Return (x, y) of the center of cell containing provided text 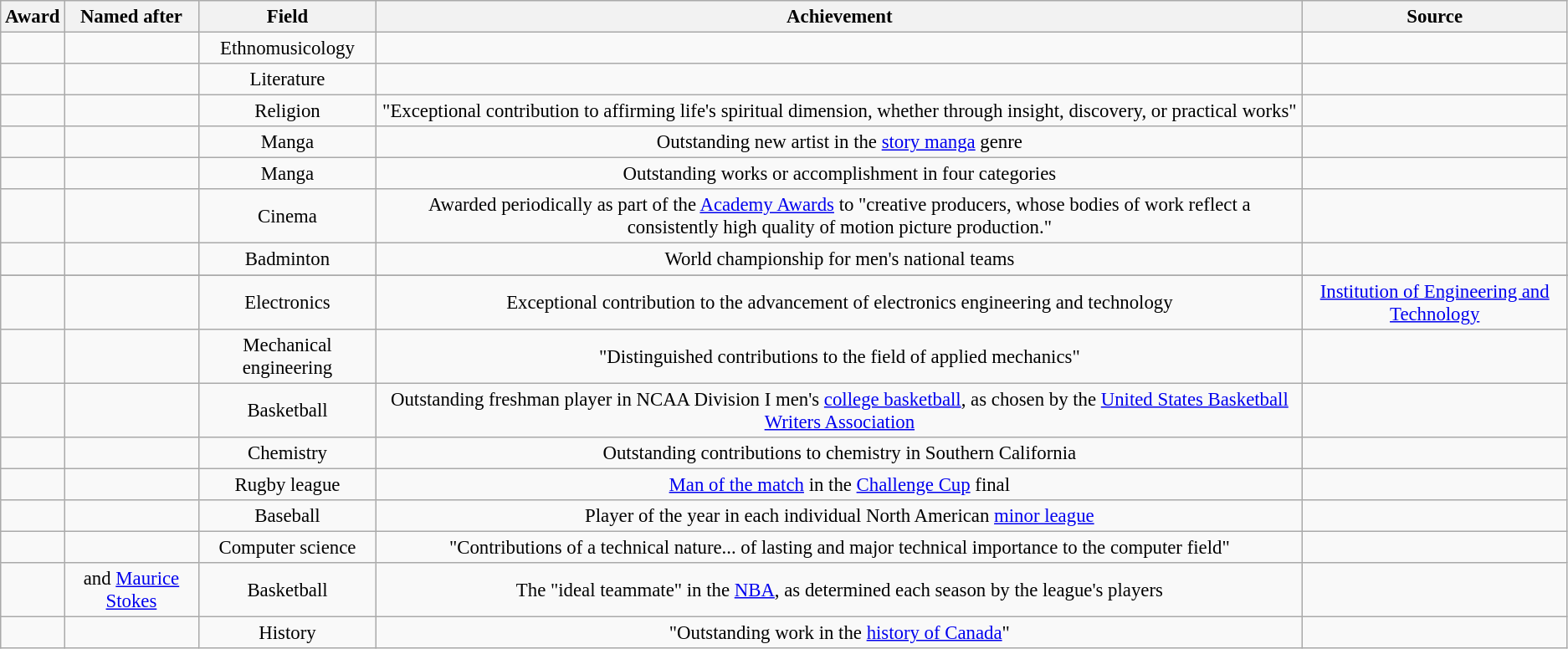
Electronics (288, 303)
Outstanding new artist in the story manga genre (840, 142)
Institution of Engineering and Technology (1435, 303)
Outstanding works or accomplishment in four categories (840, 174)
Man of the match in the Challenge Cup final (840, 484)
"Exceptional contribution to affirming life's spiritual dimension, whether through insight, discovery, or practical works" (840, 111)
Outstanding freshman player in NCAA Division I men's college basketball, as chosen by the United States Basketball Writers Association (840, 410)
Source (1435, 17)
Rugby league (288, 484)
Chemistry (288, 452)
Player of the year in each individual North American minor league (840, 516)
Computer science (288, 547)
Ethnomusicology (288, 49)
Outstanding contributions to chemistry in Southern California (840, 452)
Mechanical engineering (288, 356)
and Maurice Stokes (131, 590)
"Distinguished contributions to the field of applied mechanics" (840, 356)
Field (288, 17)
Award (33, 17)
Cinema (288, 216)
The "ideal teammate" in the NBA, as determined each season by the league's players (840, 590)
Badminton (288, 259)
Achievement (840, 17)
Religion (288, 111)
"Contributions of a technical nature... of lasting and major technical importance to the computer field" (840, 547)
Named after (131, 17)
Exceptional contribution to the advancement of electronics engineering and technology (840, 303)
Literature (288, 79)
History (288, 632)
World championship for men's national teams (840, 259)
"Outstanding work in the history of Canada" (840, 632)
Baseball (288, 516)
